Locate the cell with the specified text and output its (X, Y) center coordinate. 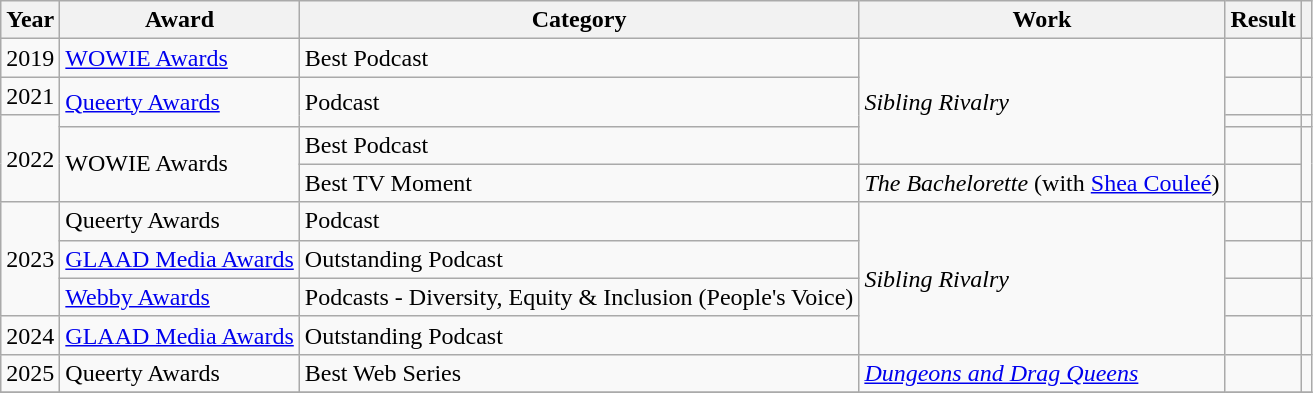
2019 (30, 58)
2023 (30, 259)
Work (1042, 20)
Result (1263, 20)
2021 (30, 96)
Category (579, 20)
Year (30, 20)
Webby Awards (180, 297)
Best Web Series (579, 373)
Award (180, 20)
Podcasts - Diversity, Equity & Inclusion (People's Voice) (579, 297)
Dungeons and Drag Queens (1042, 373)
2024 (30, 335)
Best TV Moment (579, 183)
The Bachelorette (with Shea Couleé) (1042, 183)
2022 (30, 158)
2025 (30, 373)
